Capture the cell that displays the provided text and extract its [x, y] central coordinate. 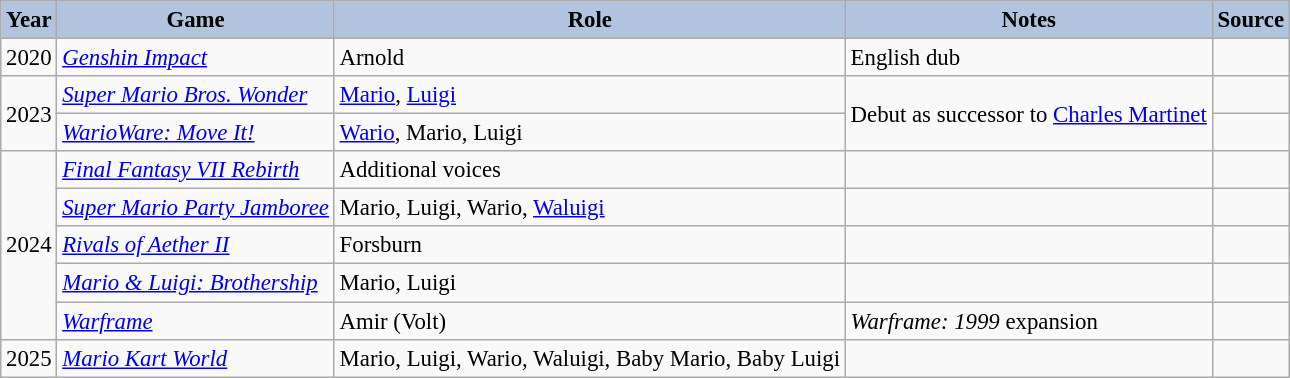
WarioWare: Move It! [196, 133]
2024 [29, 245]
Arnold [590, 58]
English dub [1028, 58]
Mario, Luigi, Wario, Waluigi, Baby Mario, Baby Luigi [590, 358]
Rivals of Aether II [196, 245]
Genshin Impact [196, 58]
Game [196, 20]
Warframe: 1999 expansion [1028, 321]
2023 [29, 114]
Notes [1028, 20]
Mario, Luigi, Wario, Waluigi [590, 208]
Amir (Volt) [590, 321]
2020 [29, 58]
Source [1250, 20]
Mario Kart World [196, 358]
Warframe [196, 321]
Final Fantasy VII Rebirth [196, 170]
Role [590, 20]
Year [29, 20]
Super Mario Bros. Wonder [196, 95]
Forsburn [590, 245]
2025 [29, 358]
Additional voices [590, 170]
Debut as successor to Charles Martinet [1028, 114]
Mario & Luigi: Brothership [196, 283]
Super Mario Party Jamboree [196, 208]
Wario, Mario, Luigi [590, 133]
